Return the [X, Y] coordinate for the center point of the cell that contains the specified text.  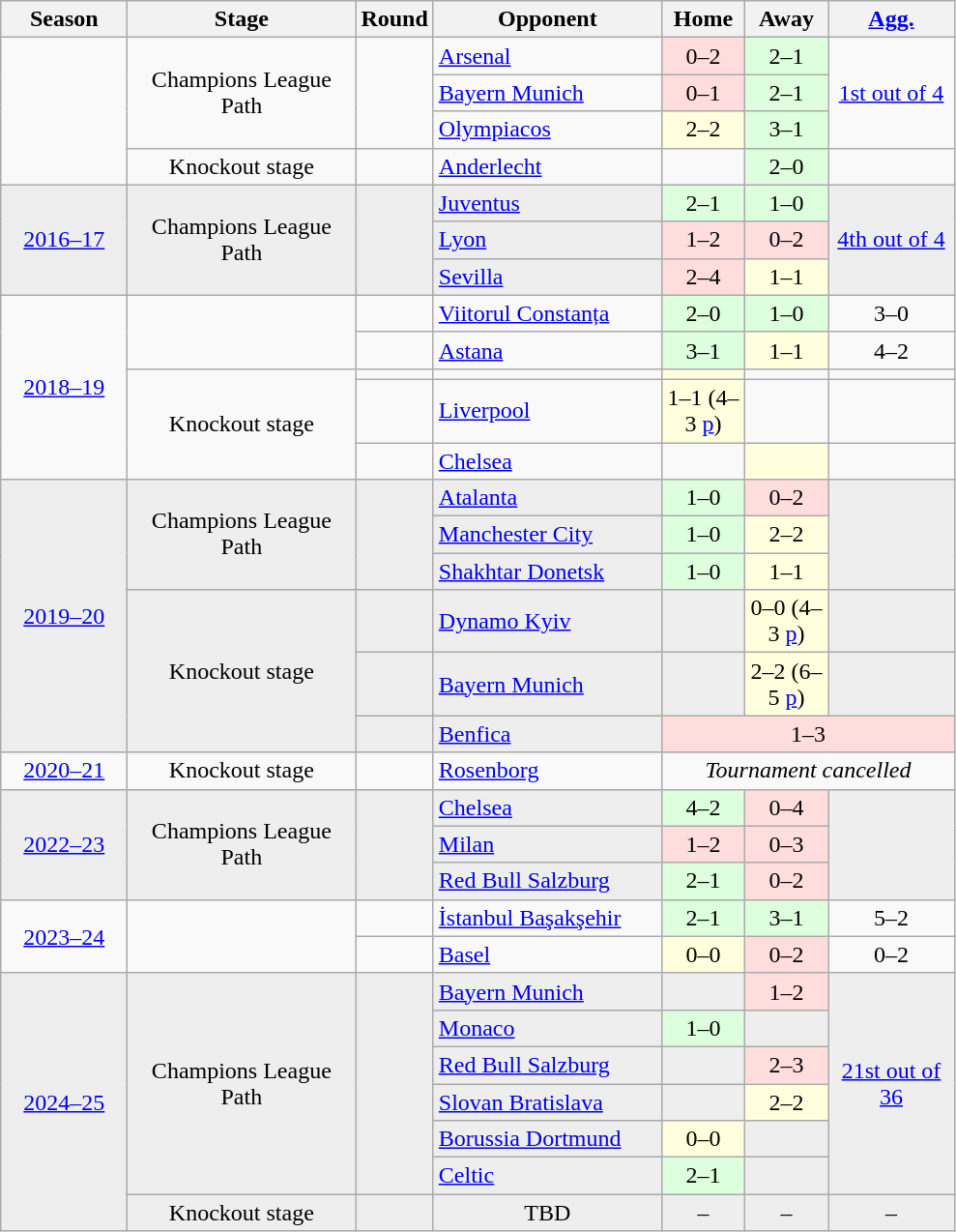
1–3 [808, 734]
Juventus [547, 203]
Milan [547, 844]
1st out of 4 [891, 93]
0–4 [786, 807]
Monaco [547, 1028]
Round [394, 19]
Celtic [547, 1176]
İstanbul Başakşehir [547, 918]
Sevilla [547, 277]
Opponent [547, 19]
Manchester City [547, 535]
Tournament cancelled [808, 771]
Liverpool [547, 410]
Rosenborg [547, 771]
Home [703, 19]
4th out of 4 [891, 240]
Olympiacos [547, 130]
Away [786, 19]
Anderlecht [547, 166]
0–1 [703, 93]
2023–24 [64, 936]
3–0 [891, 313]
Shakhtar Donetsk [547, 572]
5–2 [891, 918]
2019–20 [64, 616]
2–4 [703, 277]
Stage [242, 19]
2–3 [786, 1065]
2022–23 [64, 844]
2018–19 [64, 387]
Slovan Bratislava [547, 1101]
2020–21 [64, 771]
Viitorul Constanța [547, 313]
Basel [547, 954]
Lyon [547, 240]
Benfica [547, 734]
1–1 (4–3 p) [703, 410]
Season [64, 19]
Astana [547, 350]
Arsenal [547, 56]
Agg. [891, 19]
21st out of 36 [891, 1083]
Borussia Dortmund [547, 1139]
2024–25 [64, 1101]
0–0 (4–3 p) [786, 621]
2–2 (6–5 p) [786, 685]
Dynamo Kyiv [547, 621]
Atalanta [547, 498]
TBD [547, 1213]
0–3 [786, 844]
2016–17 [64, 240]
